Return the [X, Y] coordinate for the center point of the cell that contains the specified text.  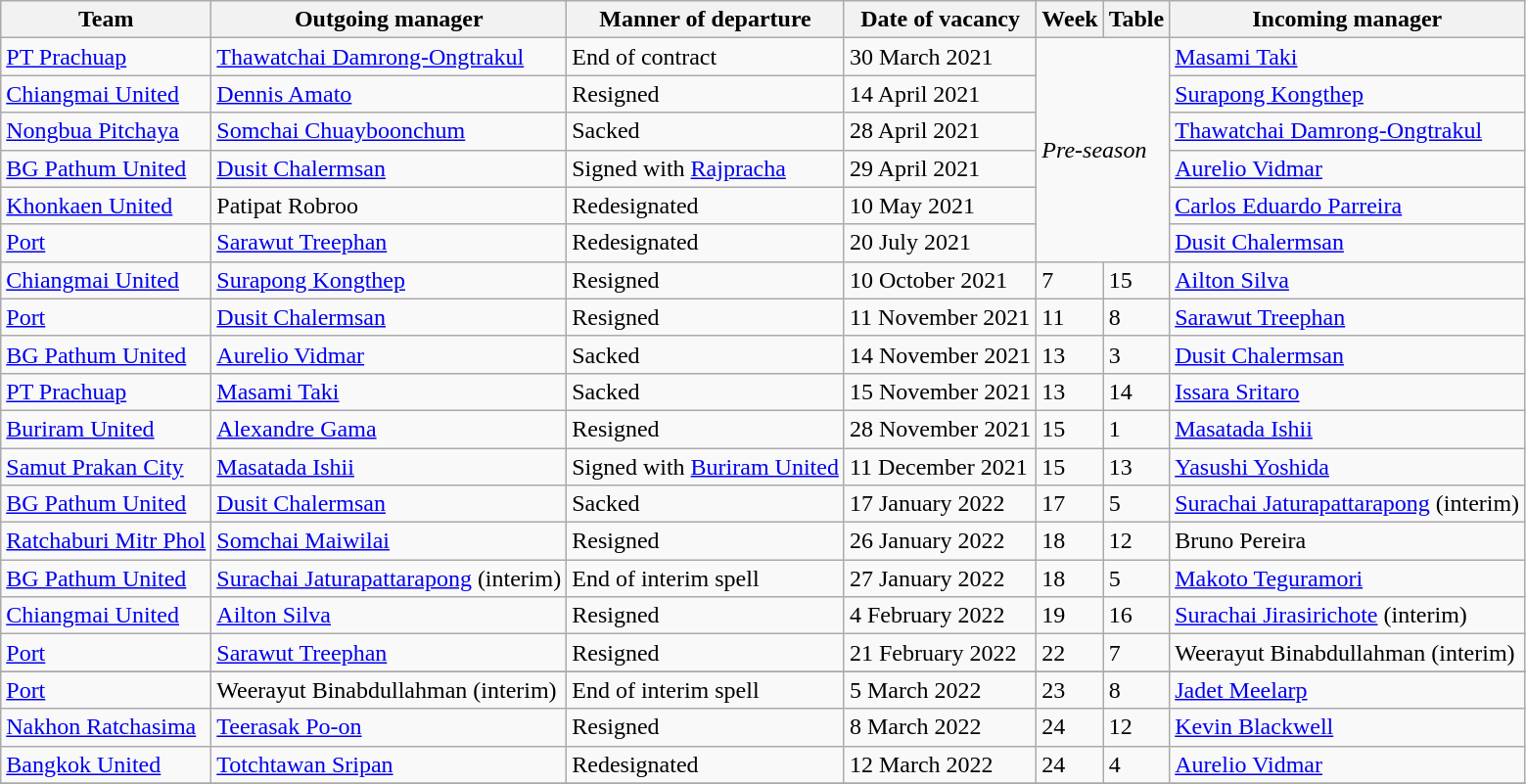
Teerasak Po-on [390, 727]
4 February 2022 [940, 616]
21 February 2022 [940, 653]
10 October 2021 [940, 280]
Yasushi Yoshida [1347, 467]
Buriram United [106, 429]
Manner of departure [706, 20]
10 May 2021 [940, 206]
3 [1136, 354]
27 January 2022 [940, 578]
17 [1070, 504]
30 March 2021 [940, 57]
Totchtawan Sripan [390, 764]
Patipat Robroo [390, 206]
11 November 2021 [940, 317]
28 November 2021 [940, 429]
19 [1070, 616]
Jadet Meelarp [1347, 690]
14 November 2021 [940, 354]
20 July 2021 [940, 243]
Outgoing manager [390, 20]
11 December 2021 [940, 467]
5 March 2022 [940, 690]
Alexandre Gama [390, 429]
Week [1070, 20]
12 March 2022 [940, 764]
17 January 2022 [940, 504]
Date of vacancy [940, 20]
Issara Sritaro [1347, 392]
14 April 2021 [940, 94]
Samut Prakan City [106, 467]
Nongbua Pitchaya [106, 131]
15 November 2021 [940, 392]
Khonkaen United [106, 206]
26 January 2022 [940, 541]
11 [1070, 317]
Table [1136, 20]
23 [1070, 690]
16 [1136, 616]
Incoming manager [1347, 20]
End of contract [706, 57]
Surachai Jirasirichote (interim) [1347, 616]
22 [1070, 653]
Signed with Buriram United [706, 467]
Carlos Eduardo Parreira [1347, 206]
Kevin Blackwell [1347, 727]
4 [1136, 764]
14 [1136, 392]
Pre-season [1103, 150]
8 March 2022 [940, 727]
Somchai Maiwilai [390, 541]
29 April 2021 [940, 168]
Bangkok United [106, 764]
28 April 2021 [940, 131]
Dennis Amato [390, 94]
Somchai Chuayboonchum [390, 131]
Makoto Teguramori [1347, 578]
Team [106, 20]
Ratchaburi Mitr Phol [106, 541]
1 [1136, 429]
Bruno Pereira [1347, 541]
Signed with Rajpracha [706, 168]
Nakhon Ratchasima [106, 727]
